From the cell containing the given text, extract its center point as (x, y) coordinate. 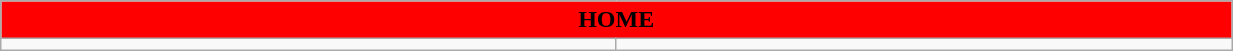
HOME (616, 20)
